Output the (x, y) coordinate of the center of the cell containing the given text.  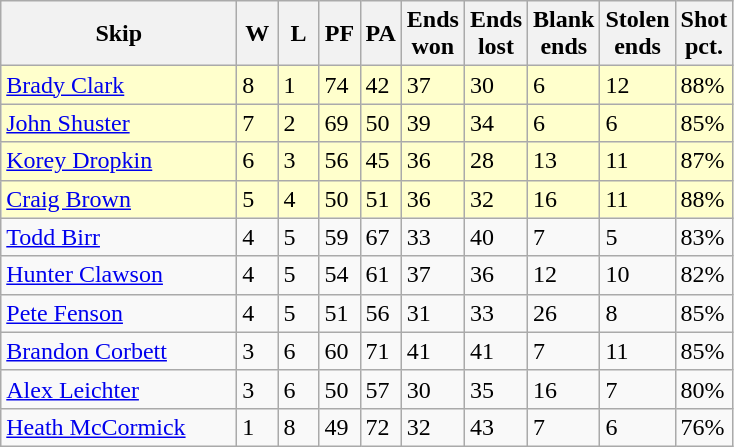
Shot pct. (704, 34)
40 (496, 237)
45 (380, 161)
67 (380, 237)
74 (340, 85)
Pete Fenson (119, 313)
87% (704, 161)
2 (298, 123)
80% (704, 389)
W (258, 34)
83% (704, 237)
26 (564, 313)
Brandon Corbett (119, 351)
Skip (119, 34)
Brady Clark (119, 85)
42 (380, 85)
28 (496, 161)
13 (564, 161)
10 (638, 275)
PA (380, 34)
57 (380, 389)
Alex Leichter (119, 389)
Stolen ends (638, 34)
39 (432, 123)
72 (380, 427)
Blank ends (564, 34)
54 (340, 275)
Korey Dropkin (119, 161)
82% (704, 275)
76% (704, 427)
Craig Brown (119, 199)
61 (380, 275)
Ends lost (496, 34)
71 (380, 351)
59 (340, 237)
PF (340, 34)
49 (340, 427)
60 (340, 351)
L (298, 34)
69 (340, 123)
John Shuster (119, 123)
31 (432, 313)
35 (496, 389)
Heath McCormick (119, 427)
Ends won (432, 34)
43 (496, 427)
Todd Birr (119, 237)
34 (496, 123)
Hunter Clawson (119, 275)
